Return the (X, Y) coordinate for the center point of the cell that contains the specified text.  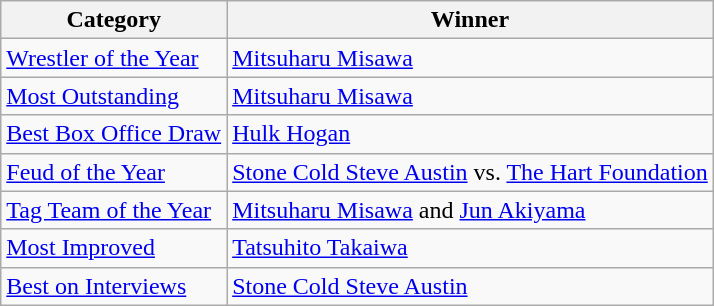
Best Box Office Draw (114, 134)
Feud of the Year (114, 172)
Most Improved (114, 248)
Category (114, 20)
Stone Cold Steve Austin (470, 286)
Tag Team of the Year (114, 210)
Best on Interviews (114, 286)
Mitsuharu Misawa and Jun Akiyama (470, 210)
Winner (470, 20)
Stone Cold Steve Austin vs. The Hart Foundation (470, 172)
Wrestler of the Year (114, 58)
Hulk Hogan (470, 134)
Tatsuhito Takaiwa (470, 248)
Most Outstanding (114, 96)
